Scan for the cell matching the given text and deliver its [X, Y] coordinate at center. 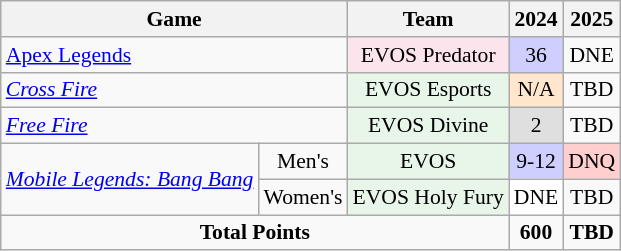
Cross Fire [174, 90]
EVOS Divine [428, 126]
9-12 [536, 162]
EVOS Predator [428, 55]
Apex Legends [174, 55]
EVOS Esports [428, 90]
Team [428, 19]
Men's [302, 162]
Mobile Legends: Bang Bang [130, 180]
N/A [536, 90]
Women's [302, 197]
36 [536, 55]
Game [174, 19]
2024 [536, 19]
2 [536, 126]
Total Points [255, 233]
2025 [592, 19]
600 [536, 233]
EVOS Holy Fury [428, 197]
Free Fire [174, 126]
EVOS [428, 162]
DNQ [592, 162]
